Pinpoint the cell where the given text exists, returning its [X, Y] midpoint coordinate. 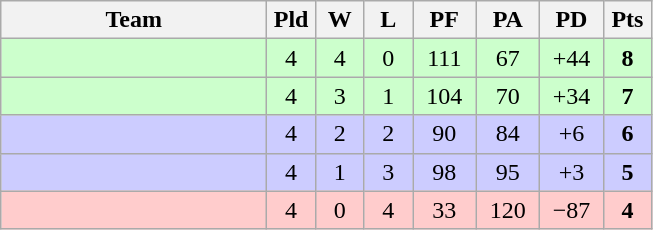
Pld [292, 20]
PF [444, 20]
8 [628, 58]
W [340, 20]
PA [508, 20]
L [388, 20]
6 [628, 134]
+34 [572, 96]
67 [508, 58]
−87 [572, 210]
95 [508, 172]
104 [444, 96]
5 [628, 172]
+6 [572, 134]
+3 [572, 172]
120 [508, 210]
111 [444, 58]
90 [444, 134]
84 [508, 134]
+44 [572, 58]
PD [572, 20]
Pts [628, 20]
33 [444, 210]
7 [628, 96]
98 [444, 172]
Team [134, 20]
70 [508, 96]
